Determine the (X, Y) coordinate at the center of the cell enclosing the given text.  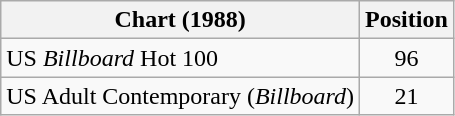
21 (407, 96)
US Adult Contemporary (Billboard) (180, 96)
US Billboard Hot 100 (180, 58)
Position (407, 20)
Chart (1988) (180, 20)
96 (407, 58)
